Output the (X, Y) coordinate of the center of the cell containing the given text.  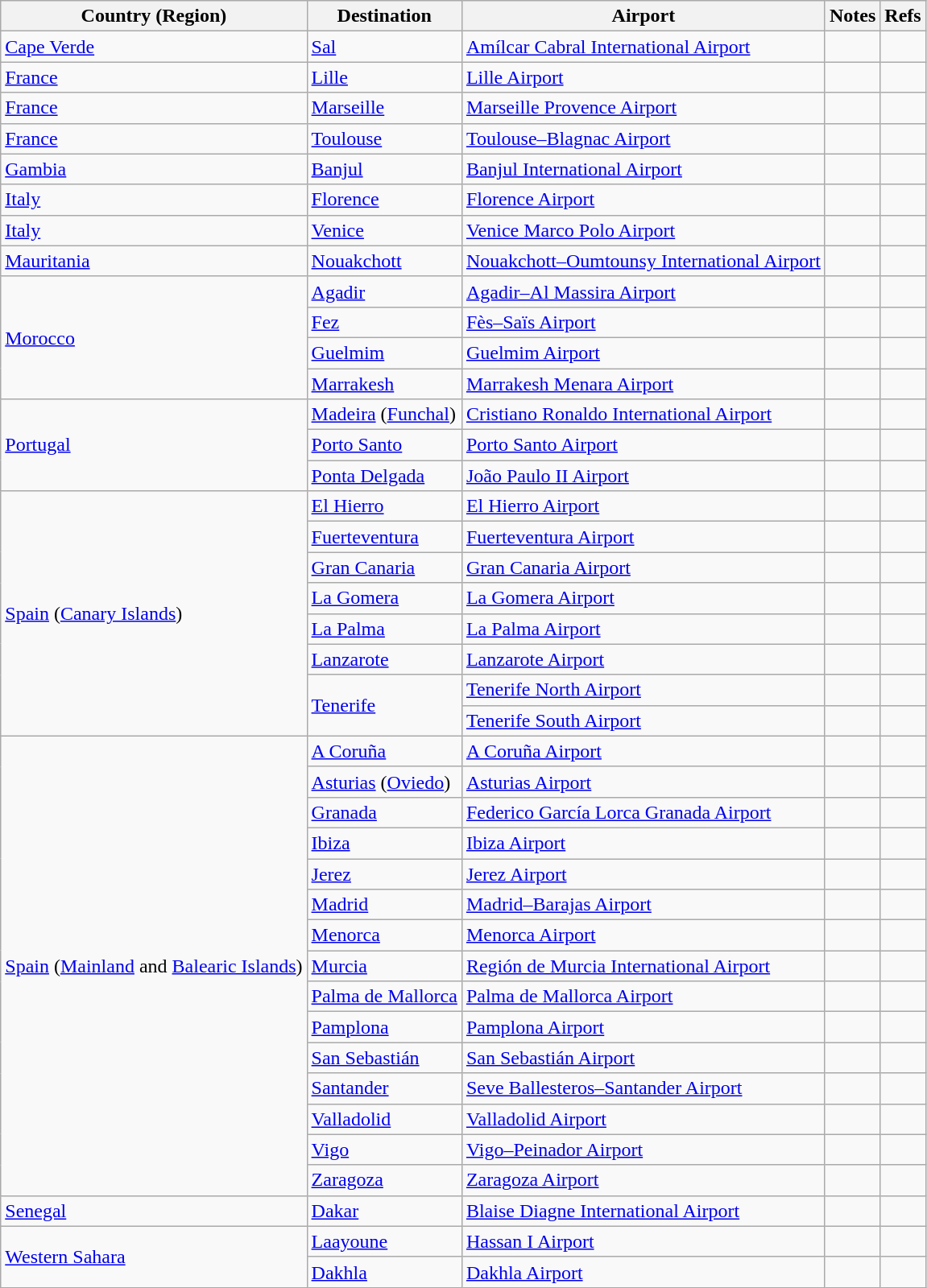
Tenerife North Airport (643, 690)
Granada (384, 812)
Fuerteventura Airport (643, 537)
Mauritania (154, 261)
Blaise Diagne International Airport (643, 1211)
Federico García Lorca Granada Airport (643, 812)
Vigo (384, 1150)
Lille (384, 77)
Sal (384, 47)
Marrakesh Menara Airport (643, 384)
A Coruña (384, 751)
Morocco (154, 337)
Guelmim (384, 353)
Lille Airport (643, 77)
Country (Region) (154, 16)
Valladolid (384, 1119)
Marseille Provence Airport (643, 108)
La Gomera Airport (643, 598)
Hassan I Airport (643, 1241)
Valladolid Airport (643, 1119)
Menorca Airport (643, 935)
Fuerteventura (384, 537)
Porto Santo (384, 445)
San Sebastián Airport (643, 1058)
Asturias Airport (643, 782)
La Palma Airport (643, 629)
Nouakchott–Oumtounsy International Airport (643, 261)
Lanzarote Airport (643, 659)
Gambia (154, 169)
Airport (643, 16)
Destination (384, 16)
Vigo–Peinador Airport (643, 1150)
Florence Airport (643, 200)
Cristiano Ronaldo International Airport (643, 415)
Murcia (384, 966)
Santander (384, 1088)
Seve Ballesteros–Santander Airport (643, 1088)
Pamplona Airport (643, 1027)
Agadir (384, 291)
Toulouse (384, 138)
San Sebastián (384, 1058)
El Hierro (384, 506)
Western Sahara (154, 1257)
Cape Verde (154, 47)
Zaragoza (384, 1180)
Dakhla Airport (643, 1272)
A Coruña Airport (643, 751)
Marrakesh (384, 384)
Guelmim Airport (643, 353)
Agadir–Al Massira Airport (643, 291)
Spain (Mainland and Balearic Islands) (154, 966)
Tenerife (384, 705)
João Paulo II Airport (643, 476)
Notes (852, 16)
Porto Santo Airport (643, 445)
Portugal (154, 445)
Florence (384, 200)
Palma de Mallorca (384, 997)
Nouakchott (384, 261)
Amílcar Cabral International Airport (643, 47)
Gran Canaria Airport (643, 568)
Pamplona (384, 1027)
Venice (384, 230)
La Gomera (384, 598)
Ibiza (384, 843)
Gran Canaria (384, 568)
Laayoune (384, 1241)
Banjul (384, 169)
Dakhla (384, 1272)
Madrid–Barajas Airport (643, 905)
Lanzarote (384, 659)
La Palma (384, 629)
Marseille (384, 108)
Madeira (Funchal) (384, 415)
Menorca (384, 935)
Jerez Airport (643, 873)
Senegal (154, 1211)
Madrid (384, 905)
Fez (384, 322)
Ibiza Airport (643, 843)
Jerez (384, 873)
Refs (903, 16)
Fès–Saïs Airport (643, 322)
Banjul International Airport (643, 169)
Zaragoza Airport (643, 1180)
Palma de Mallorca Airport (643, 997)
El Hierro Airport (643, 506)
Tenerife South Airport (643, 720)
Región de Murcia International Airport (643, 966)
Dakar (384, 1211)
Toulouse–Blagnac Airport (643, 138)
Ponta Delgada (384, 476)
Asturias (Oviedo) (384, 782)
Spain (Canary Islands) (154, 613)
Venice Marco Polo Airport (643, 230)
